Return [X, Y] of the center of cell containing provided text 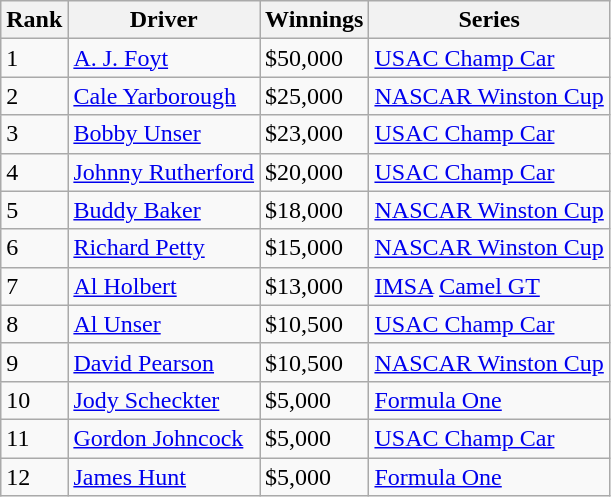
Winnings [314, 20]
Series [489, 20]
$20,000 [314, 172]
$23,000 [314, 134]
IMSA Camel GT [489, 286]
11 [34, 438]
5 [34, 210]
6 [34, 248]
Gordon Johncock [164, 438]
Cale Yarborough [164, 96]
12 [34, 477]
Rank [34, 20]
Al Holbert [164, 286]
7 [34, 286]
Buddy Baker [164, 210]
$15,000 [314, 248]
$13,000 [314, 286]
3 [34, 134]
Richard Petty [164, 248]
4 [34, 172]
David Pearson [164, 362]
Johnny Rutherford [164, 172]
Al Unser [164, 324]
Bobby Unser [164, 134]
10 [34, 400]
James Hunt [164, 477]
9 [34, 362]
2 [34, 96]
Jody Scheckter [164, 400]
8 [34, 324]
1 [34, 58]
A. J. Foyt [164, 58]
$18,000 [314, 210]
Driver [164, 20]
$25,000 [314, 96]
$50,000 [314, 58]
